Provide the (x, y) coordinate of the cell's center where the given text is located.  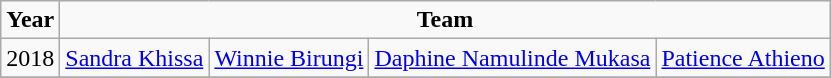
Daphine Namulinde Mukasa (512, 58)
Sandra Khissa (134, 58)
2018 (30, 58)
Winnie Birungi (289, 58)
Year (30, 20)
Team (445, 20)
Patience Athieno (743, 58)
